Find where the given text appears and provide that cell's center as (x, y) coordinate. 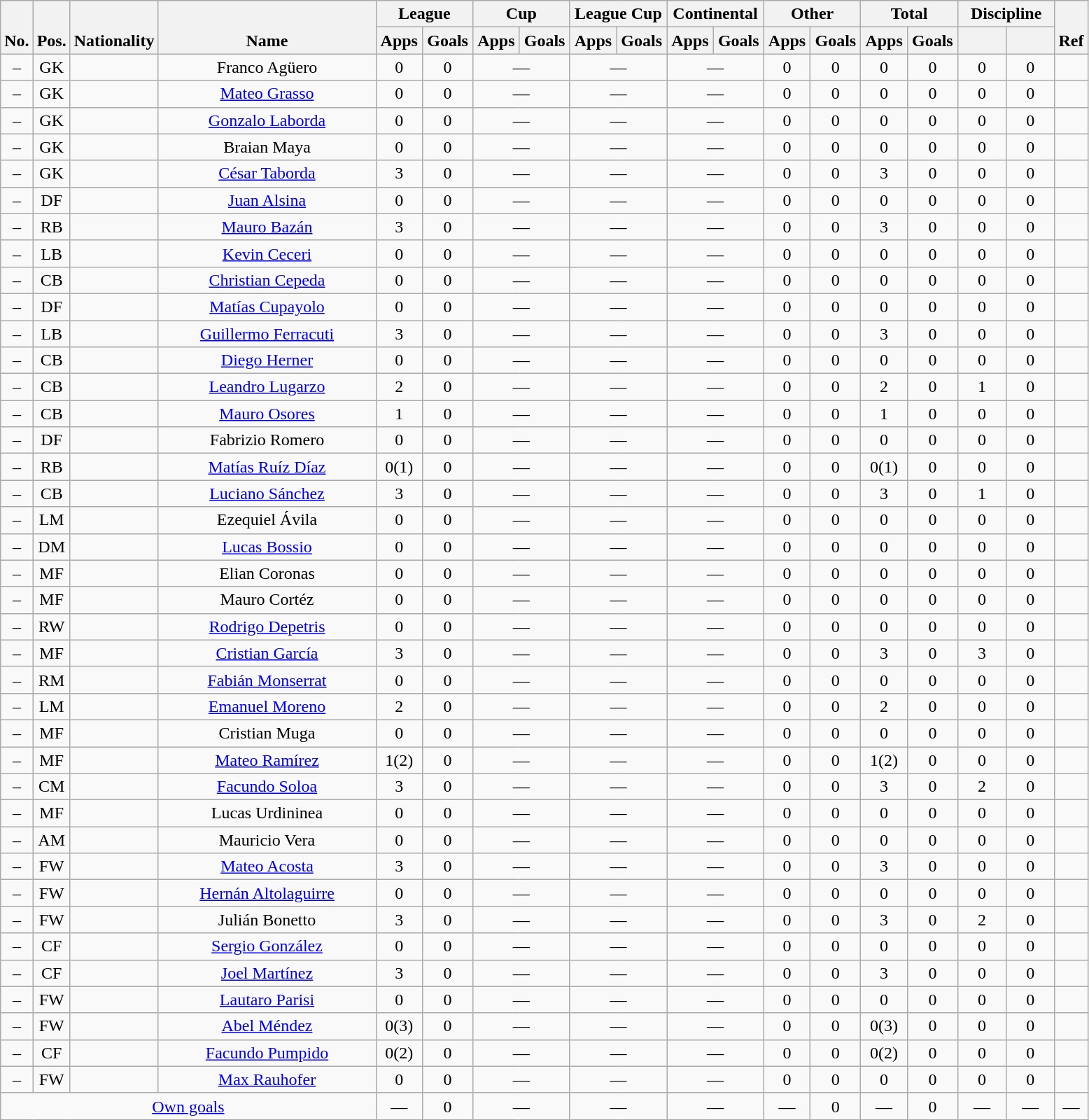
Sergio González (267, 946)
Pos. (52, 27)
Rodrigo Depetris (267, 626)
Cup (522, 14)
DM (52, 547)
Fabián Monserrat (267, 680)
Nationality (114, 27)
Hernán Altolaguirre (267, 893)
Lautaro Parisi (267, 1000)
Max Rauhofer (267, 1079)
Guillermo Ferracuti (267, 334)
Leandro Lugarzo (267, 387)
Own goals (188, 1106)
Mauro Cortéz (267, 600)
Matías Ruíz Díaz (267, 467)
Juan Alsina (267, 200)
Fabrizio Romero (267, 440)
Emanuel Moreno (267, 706)
Kevin Ceceri (267, 253)
Continental (715, 14)
Braian Maya (267, 147)
Name (267, 27)
Franco Agüero (267, 67)
Cristian Muga (267, 733)
Mateo Acosta (267, 867)
Mateo Ramírez (267, 759)
Elian Coronas (267, 573)
League (424, 14)
Matías Cupayolo (267, 307)
Abel Méndez (267, 1026)
Ref (1071, 27)
Luciano Sánchez (267, 493)
Total (910, 14)
AM (52, 840)
Mauro Bazán (267, 227)
Gonzalo Laborda (267, 120)
Cristian García (267, 653)
Other (812, 14)
CM (52, 787)
Diego Herner (267, 360)
No. (17, 27)
Mateo Grasso (267, 94)
Ezequiel Ávila (267, 520)
Mauricio Vera (267, 840)
Joel Martínez (267, 973)
RM (52, 680)
Mauro Osores (267, 414)
Facundo Pumpido (267, 1053)
Christian Cepeda (267, 280)
Lucas Bossio (267, 547)
César Taborda (267, 174)
RW (52, 626)
League Cup (619, 14)
Lucas Urdininea (267, 813)
Julián Bonetto (267, 920)
Discipline (1006, 14)
Facundo Soloa (267, 787)
